Find where the given text appears and provide that cell's center as [x, y] coordinate. 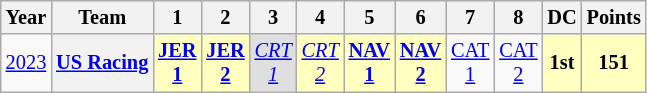
1 [177, 17]
8 [518, 17]
Team [102, 17]
3 [274, 17]
2 [225, 17]
CRT1 [274, 63]
DC [562, 17]
1st [562, 63]
151 [614, 63]
4 [320, 17]
NAV1 [370, 63]
JER2 [225, 63]
7 [470, 17]
2023 [26, 63]
6 [420, 17]
US Racing [102, 63]
JER1 [177, 63]
5 [370, 17]
CAT2 [518, 63]
Year [26, 17]
Points [614, 17]
NAV2 [420, 63]
CRT2 [320, 63]
CAT1 [470, 63]
